Identify which cell holds the provided text, then report its [x, y] central coordinate. 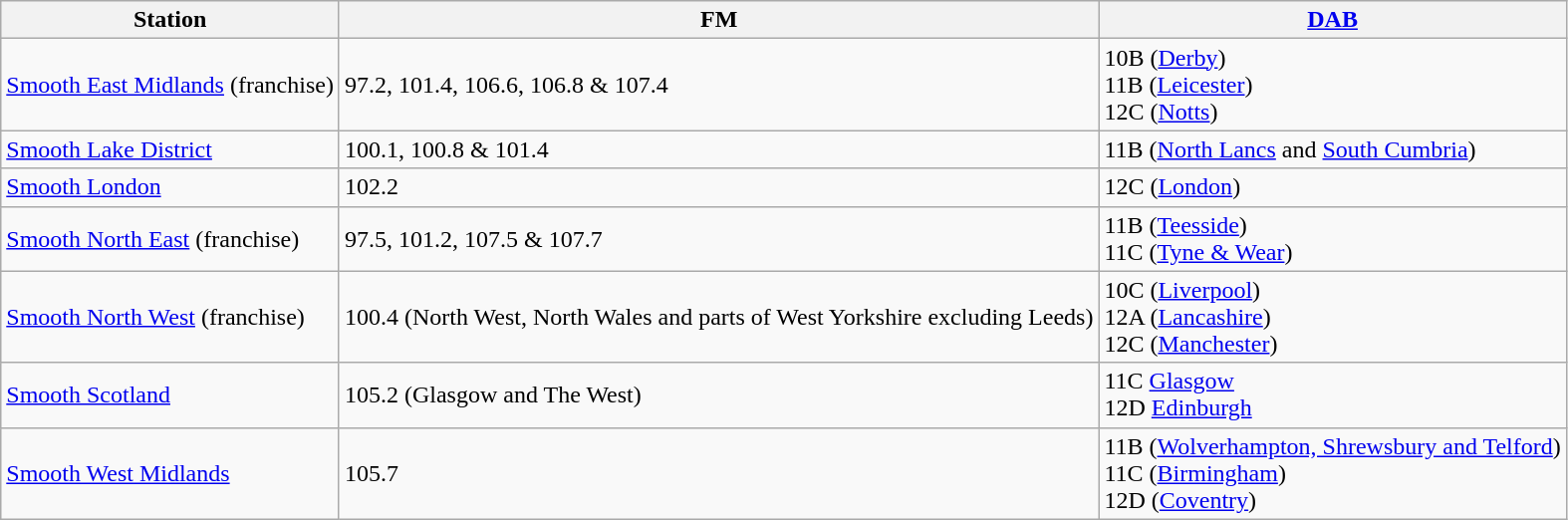
105.2 (Glasgow and The West) [718, 394]
Smooth West Midlands [170, 473]
105.7 [718, 473]
10C (Liverpool) 12A (Lancashire) 12C (Manchester) [1333, 317]
DAB [1333, 20]
Smooth East Midlands (franchise) [170, 85]
97.5, 101.2, 107.5 & 107.7 [718, 239]
11B (Wolverhampton, Shrewsbury and Telford) 11C (Birmingham) 12D (Coventry) [1333, 473]
Smooth Scotland [170, 394]
Station [170, 20]
11B (North Lancs and South Cumbria) [1333, 149]
12C (London) [1333, 187]
11C Glasgow 12D Edinburgh [1333, 394]
100.4 (North West, North Wales and parts of West Yorkshire excluding Leeds) [718, 317]
100.1, 100.8 & 101.4 [718, 149]
11B (Teesside) 11C (Tyne & Wear) [1333, 239]
10B (Derby) 11B (Leicester) 12C (Notts) [1333, 85]
FM [718, 20]
102.2 [718, 187]
Smooth North East (franchise) [170, 239]
Smooth Lake District [170, 149]
97.2, 101.4, 106.6, 106.8 & 107.4 [718, 85]
Smooth North West (franchise) [170, 317]
Smooth London [170, 187]
